Identify which cell holds the provided text, then report its [x, y] central coordinate. 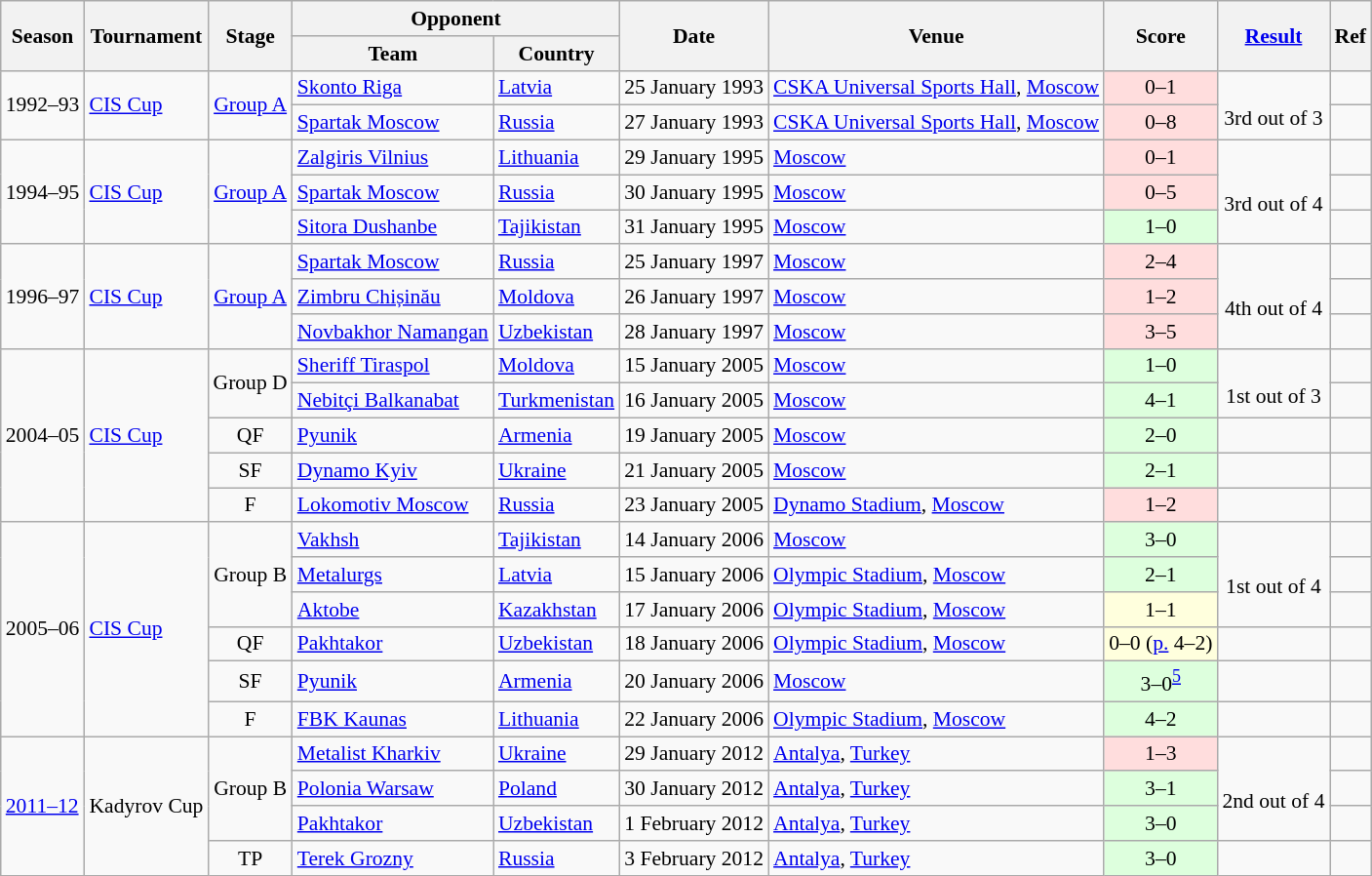
1994–95 [43, 193]
Dynamo Kyiv [393, 470]
Zimbru Chișinău [393, 297]
1–1 [1160, 610]
25 January 1997 [694, 262]
Sitora Dushanbe [393, 227]
3–5 [1160, 332]
1996–97 [43, 297]
1–3 [1160, 754]
Polonia Warsaw [393, 789]
Zalgiris Vilnius [393, 158]
27 January 1993 [694, 123]
Score [1160, 35]
3rd out of 4 [1274, 193]
Metalist Kharkiv [393, 754]
2004–05 [43, 435]
4–1 [1160, 401]
3rd out of 3 [1274, 105]
15 January 2006 [694, 575]
14 January 2006 [694, 540]
25 January 1993 [694, 88]
Tournament [146, 35]
Season [43, 35]
Sheriff Tiraspol [393, 366]
Nebitçi Balkanabat [393, 401]
4th out of 4 [1274, 297]
19 January 2005 [694, 436]
29 January 2012 [694, 754]
1 February 2012 [694, 823]
15 January 2005 [694, 366]
3 February 2012 [694, 858]
Vakhsh [393, 540]
0–5 [1160, 192]
3–05 [1160, 681]
Venue [936, 35]
17 January 2006 [694, 610]
2nd out of 4 [1274, 788]
16 January 2005 [694, 401]
0–8 [1160, 123]
4–2 [1160, 719]
29 January 1995 [694, 158]
2011–12 [43, 806]
0–0 (p. 4–2) [1160, 644]
22 January 2006 [694, 719]
Poland [556, 789]
18 January 2006 [694, 644]
31 January 1995 [694, 227]
1st out of 4 [1274, 576]
Novbakhor Namangan [393, 332]
30 January 1995 [694, 192]
26 January 1997 [694, 297]
Ref [1351, 35]
Group D [250, 382]
Stage [250, 35]
Result [1274, 35]
21 January 2005 [694, 470]
Dynamo Stadium, Moscow [936, 505]
Kazakhstan [556, 610]
2–0 [1160, 436]
Country [556, 54]
Aktobe [393, 610]
Lokomotiv Moscow [393, 505]
Turkmenistan [556, 401]
TP [250, 858]
Opponent [456, 19]
30 January 2012 [694, 789]
23 January 2005 [694, 505]
Skonto Riga [393, 88]
20 January 2006 [694, 681]
28 January 1997 [694, 332]
2–4 [1160, 262]
2005–06 [43, 630]
Team [393, 54]
3–1 [1160, 789]
Terek Grozny [393, 858]
FBK Kaunas [393, 719]
1992–93 [43, 105]
1st out of 3 [1274, 382]
Kadyrov Cup [146, 806]
Metalurgs [393, 575]
Date [694, 35]
